Provide the [X, Y] coordinate of the cell's center where the given text is located.  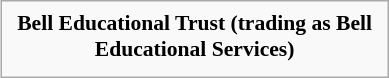
Bell Educational Trust (trading as Bell Educational Services) [194, 36]
